Return the (x, y) coordinate for the center point of the cell that contains the specified text.  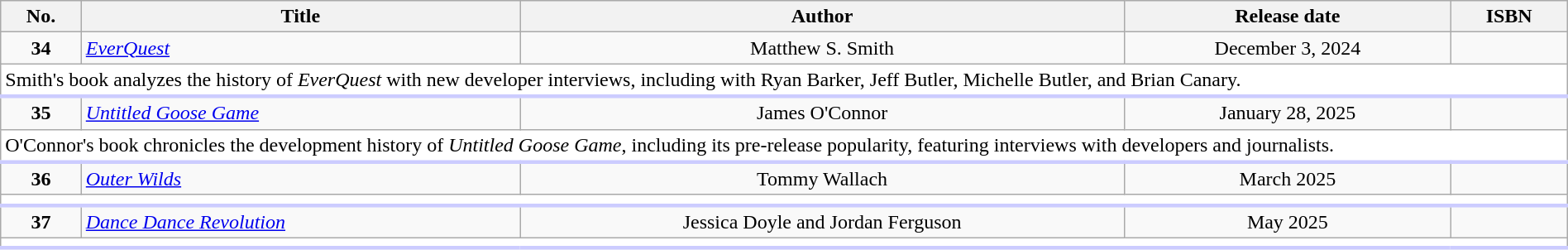
March 2025 (1288, 179)
36 (41, 179)
No. (41, 17)
Jessica Doyle and Jordan Ferguson (822, 222)
35 (41, 113)
Tommy Wallach (822, 179)
December 3, 2024 (1288, 48)
37 (41, 222)
James O'Connor (822, 113)
Untitled Goose Game (300, 113)
Title (300, 17)
January 28, 2025 (1288, 113)
Dance Dance Revolution (300, 222)
ISBN (1508, 17)
May 2025 (1288, 222)
34 (41, 48)
Release date (1288, 17)
Matthew S. Smith (822, 48)
Outer Wilds (300, 179)
EverQuest (300, 48)
Author (822, 17)
